Determine the (X, Y) coordinate at the center of the cell enclosing the given text.  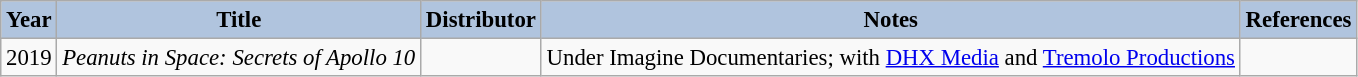
Peanuts in Space: Secrets of Apollo 10 (239, 58)
Distributor (482, 20)
Under Imagine Documentaries; with DHX Media and Tremolo Productions (890, 58)
2019 (29, 58)
Title (239, 20)
References (1298, 20)
Notes (890, 20)
Year (29, 20)
